For the text-containing cell, return its midpoint in [x, y] coordinate format. 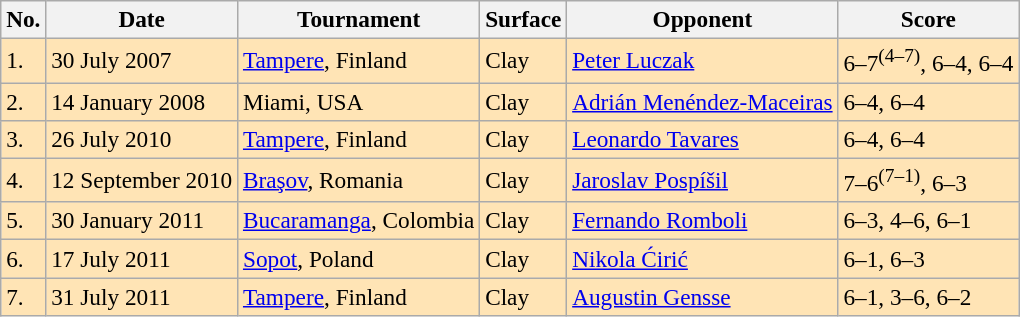
Miami, USA [359, 101]
26 July 2010 [142, 139]
30 July 2007 [142, 60]
6. [24, 258]
31 July 2011 [142, 296]
6–1, 3–6, 6–2 [928, 296]
7. [24, 296]
Bucaramanga, Colombia [359, 221]
Braşov, Romania [359, 180]
6–1, 6–3 [928, 258]
14 January 2008 [142, 101]
Score [928, 19]
2. [24, 101]
Peter Luczak [702, 60]
12 September 2010 [142, 180]
Augustin Gensse [702, 296]
Adrián Menéndez-Maceiras [702, 101]
1. [24, 60]
17 July 2011 [142, 258]
6–7(4–7), 6–4, 6–4 [928, 60]
Opponent [702, 19]
4. [24, 180]
Surface [524, 19]
Fernando Romboli [702, 221]
No. [24, 19]
Sopot, Poland [359, 258]
30 January 2011 [142, 221]
Nikola Ćirić [702, 258]
5. [24, 221]
7–6(7–1), 6–3 [928, 180]
Jaroslav Pospíšil [702, 180]
Tournament [359, 19]
6–3, 4–6, 6–1 [928, 221]
Date [142, 19]
Leonardo Tavares [702, 139]
3. [24, 139]
